Detect which cell encompasses the target text, then output its (x, y) center coordinate. 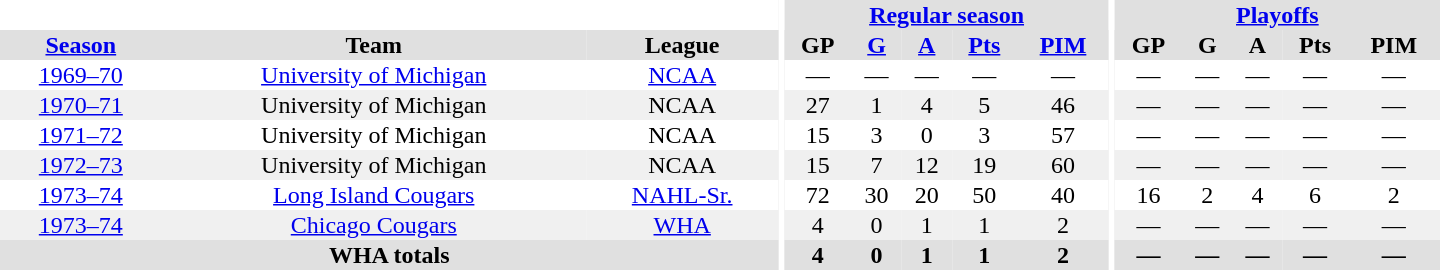
Team (374, 45)
Long Island Cougars (374, 195)
NAHL-Sr. (682, 195)
60 (1063, 165)
12 (927, 165)
Regular season (946, 15)
50 (984, 195)
1972–73 (81, 165)
League (682, 45)
46 (1063, 105)
WHA (682, 225)
6 (1314, 195)
Chicago Cougars (374, 225)
57 (1063, 135)
5 (984, 105)
Playoffs (1278, 15)
7 (877, 165)
1969–70 (81, 75)
19 (984, 165)
1971–72 (81, 135)
16 (1149, 195)
27 (818, 105)
30 (877, 195)
WHA totals (389, 255)
Season (81, 45)
40 (1063, 195)
1970–71 (81, 105)
72 (818, 195)
20 (927, 195)
